Extract the (X, Y) coordinate from the center of the cell holding the provided text.  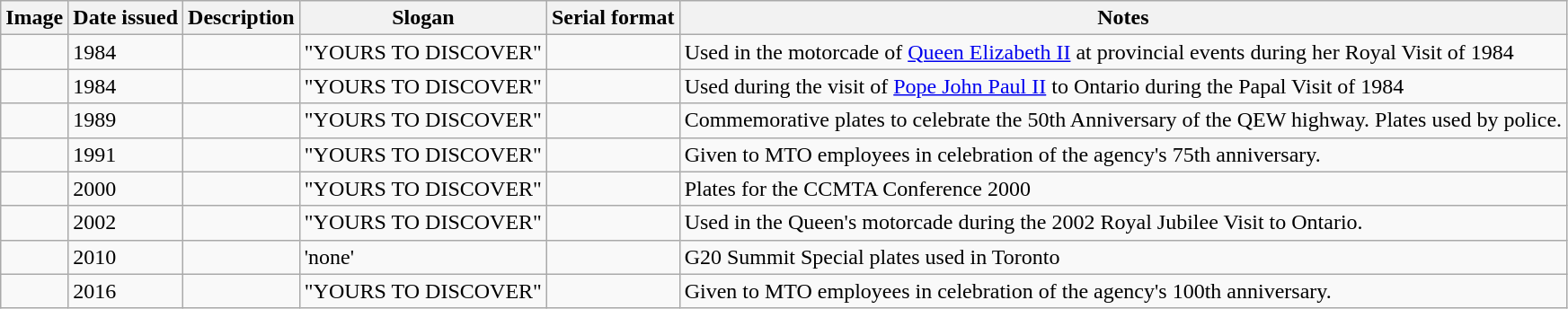
2010 (126, 257)
Serial format (613, 18)
'none' (422, 257)
1989 (126, 120)
Slogan (422, 18)
Plates for the CCMTA Conference 2000 (1123, 189)
Given to MTO employees in celebration of the agency's 100th anniversary. (1123, 291)
Commemorative plates to celebrate the 50th Anniversary of the QEW highway. Plates used by police. (1123, 120)
Date issued (126, 18)
Used in the motorcade of Queen Elizabeth II at provincial events during her Royal Visit of 1984 (1123, 52)
Notes (1123, 18)
Given to MTO employees in celebration of the agency's 75th anniversary. (1123, 154)
2000 (126, 189)
Description (242, 18)
1991 (126, 154)
Image (34, 18)
Used during the visit of Pope John Paul II to Ontario during the Papal Visit of 1984 (1123, 86)
2016 (126, 291)
Used in the Queen's motorcade during the 2002 Royal Jubilee Visit to Ontario. (1123, 223)
2002 (126, 223)
G20 Summit Special plates used in Toronto (1123, 257)
